Find where the given text appears and provide that cell's center as (X, Y) coordinate. 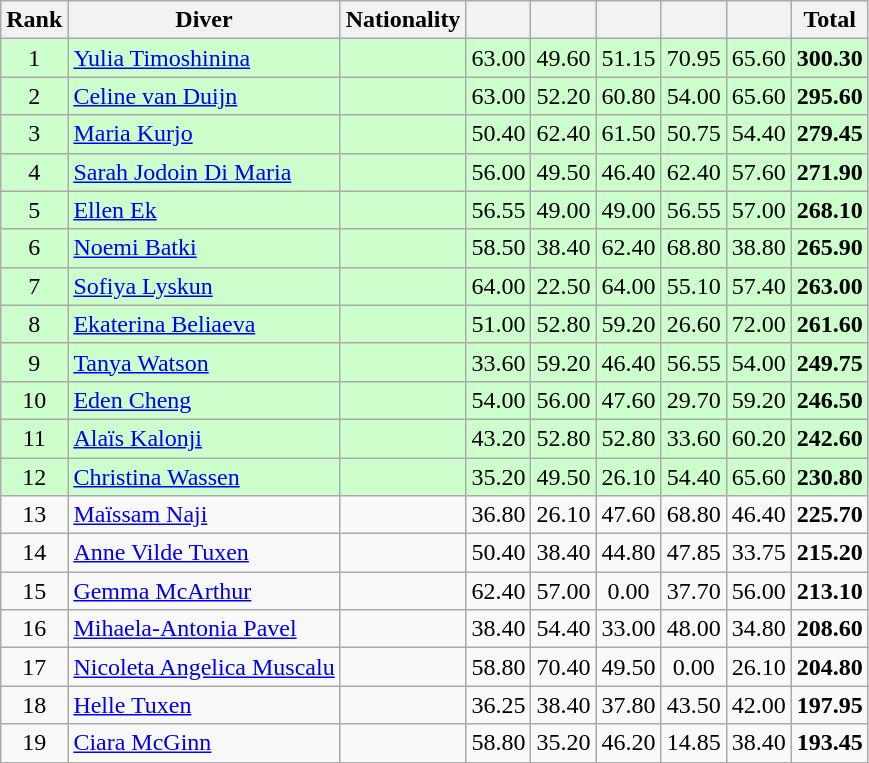
197.95 (830, 705)
52.20 (564, 96)
57.40 (758, 286)
3 (34, 134)
58.50 (498, 248)
Eden Cheng (204, 400)
271.90 (830, 172)
14 (34, 553)
10 (34, 400)
2 (34, 96)
29.70 (694, 400)
Celine van Duijn (204, 96)
193.45 (830, 743)
11 (34, 438)
49.60 (564, 58)
26.60 (694, 324)
Ellen Ek (204, 210)
300.30 (830, 58)
246.50 (830, 400)
17 (34, 667)
279.45 (830, 134)
57.60 (758, 172)
9 (34, 362)
37.70 (694, 591)
213.10 (830, 591)
Gemma McArthur (204, 591)
Anne Vilde Tuxen (204, 553)
242.60 (830, 438)
Nationality (403, 20)
38.80 (758, 248)
225.70 (830, 515)
50.75 (694, 134)
7 (34, 286)
6 (34, 248)
Diver (204, 20)
261.60 (830, 324)
34.80 (758, 629)
33.75 (758, 553)
70.95 (694, 58)
48.00 (694, 629)
Alaïs Kalonji (204, 438)
268.10 (830, 210)
Maria Kurjo (204, 134)
Ciara McGinn (204, 743)
5 (34, 210)
Tanya Watson (204, 362)
Nicoleta Angelica Muscalu (204, 667)
33.00 (628, 629)
Christina Wassen (204, 477)
61.50 (628, 134)
265.90 (830, 248)
Yulia Timoshinina (204, 58)
60.80 (628, 96)
43.20 (498, 438)
263.00 (830, 286)
13 (34, 515)
15 (34, 591)
215.20 (830, 553)
1 (34, 58)
8 (34, 324)
4 (34, 172)
55.10 (694, 286)
Rank (34, 20)
72.00 (758, 324)
Sarah Jodoin Di Maria (204, 172)
51.15 (628, 58)
204.80 (830, 667)
Helle Tuxen (204, 705)
70.40 (564, 667)
51.00 (498, 324)
36.25 (498, 705)
16 (34, 629)
Noemi Batki (204, 248)
47.85 (694, 553)
22.50 (564, 286)
295.60 (830, 96)
Mihaela-Antonia Pavel (204, 629)
14.85 (694, 743)
43.50 (694, 705)
Ekaterina Beliaeva (204, 324)
37.80 (628, 705)
46.20 (628, 743)
230.80 (830, 477)
Total (830, 20)
42.00 (758, 705)
Sofiya Lyskun (204, 286)
44.80 (628, 553)
12 (34, 477)
60.20 (758, 438)
249.75 (830, 362)
18 (34, 705)
36.80 (498, 515)
19 (34, 743)
Maïssam Naji (204, 515)
208.60 (830, 629)
